Locate the cell with the specified text and output its (x, y) center coordinate. 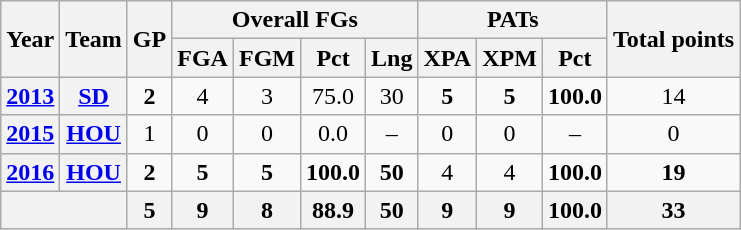
Total points (673, 39)
Year (30, 39)
PATs (512, 20)
14 (673, 96)
Team (94, 39)
XPM (510, 58)
3 (266, 96)
FGM (266, 58)
8 (266, 210)
XPA (448, 58)
88.9 (334, 210)
1 (149, 134)
0.0 (334, 134)
75.0 (334, 96)
FGA (203, 58)
30 (392, 96)
Overall FGs (295, 20)
GP (149, 39)
SD (94, 96)
2013 (30, 96)
2016 (30, 172)
33 (673, 210)
2015 (30, 134)
19 (673, 172)
Lng (392, 58)
